Determine the (x, y) coordinate at the center of the cell enclosing the given text.  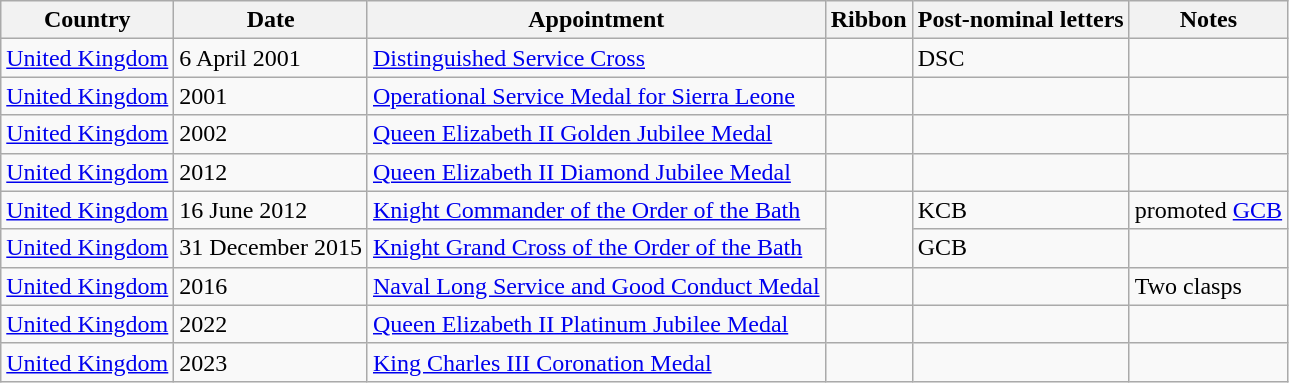
KCB (1020, 210)
Queen Elizabeth II Diamond Jubilee Medal (596, 172)
Ribbon (868, 20)
King Charles III Coronation Medal (596, 362)
2022 (271, 324)
Country (88, 20)
Two clasps (1208, 286)
Queen Elizabeth II Golden Jubilee Medal (596, 134)
Knight Commander of the Order of the Bath (596, 210)
promoted GCB (1208, 210)
Queen Elizabeth II Platinum Jubilee Medal (596, 324)
2012 (271, 172)
2002 (271, 134)
Notes (1208, 20)
Distinguished Service Cross (596, 58)
6 April 2001 (271, 58)
2001 (271, 96)
DSC (1020, 58)
Post-nominal letters (1020, 20)
GCB (1020, 248)
Appointment (596, 20)
2023 (271, 362)
Date (271, 20)
Operational Service Medal for Sierra Leone (596, 96)
Naval Long Service and Good Conduct Medal (596, 286)
2016 (271, 286)
Knight Grand Cross of the Order of the Bath (596, 248)
31 December 2015 (271, 248)
16 June 2012 (271, 210)
